Return the (X, Y) coordinate for the center point of the cell that contains the specified text.  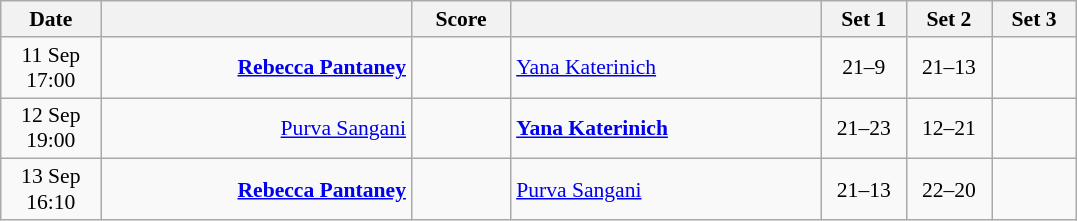
Set 2 (948, 19)
21–23 (864, 128)
Set 1 (864, 19)
Score (461, 19)
22–20 (948, 190)
Set 3 (1034, 19)
11 Sep17:00 (51, 68)
12–21 (948, 128)
21–9 (864, 68)
Date (51, 19)
13 Sep16:10 (51, 190)
12 Sep19:00 (51, 128)
